From the cell containing the given text, extract its center point as (x, y) coordinate. 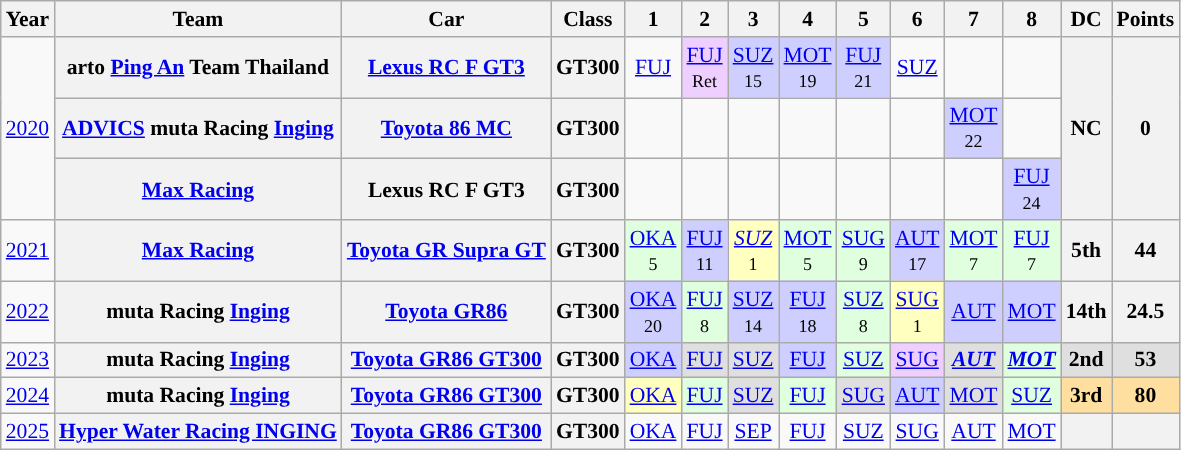
2020 (28, 128)
Toyota GR Supra GT (446, 250)
14th (1086, 312)
SUG9 (864, 250)
6 (917, 19)
Car (446, 19)
MOT19 (808, 68)
8 (1032, 19)
Toyota GR86 (446, 312)
Points (1146, 19)
7 (973, 19)
5th (1086, 250)
5 (864, 19)
SUZ14 (754, 312)
FUJ21 (864, 68)
OKA20 (654, 312)
MOT7 (973, 250)
FUJ24 (1032, 190)
SUZ15 (754, 68)
2025 (28, 432)
2 (704, 19)
DC (1086, 19)
Team (198, 19)
80 (1146, 396)
ADVICS muta Racing Inging (198, 128)
Hyper Water Racing INGING (198, 432)
Year (28, 19)
arto Ping An Team Thailand (198, 68)
2024 (28, 396)
NC (1086, 128)
44 (1146, 250)
SUG1 (917, 312)
OKA5 (654, 250)
2023 (28, 360)
Toyota 86 MC (446, 128)
Class (588, 19)
MOT5 (808, 250)
FUJRet (704, 68)
SUZ8 (864, 312)
3rd (1086, 396)
3 (754, 19)
4 (808, 19)
2nd (1086, 360)
SEP (754, 432)
FUJ 7 (1032, 250)
53 (1146, 360)
0 (1146, 128)
AUT17 (917, 250)
2022 (28, 312)
SUZ1 (754, 250)
FUJ18 (808, 312)
FUJ8 (704, 312)
1 (654, 19)
24.5 (1146, 312)
2021 (28, 250)
FUJ11 (704, 250)
MOT22 (973, 128)
